Identify which cell holds the provided text, then report its (x, y) central coordinate. 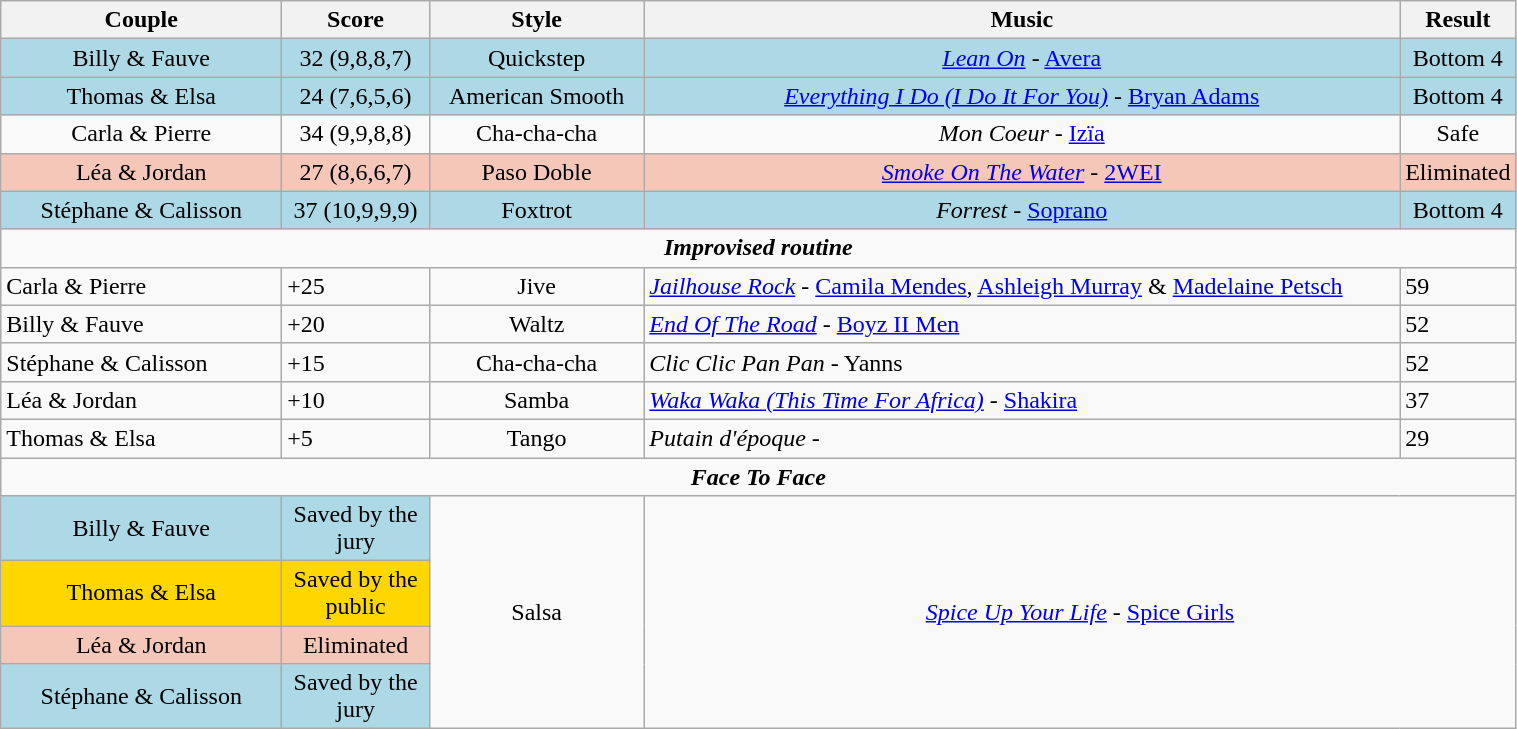
Samba (536, 400)
Foxtrot (536, 210)
+15 (356, 362)
Spice Up Your Life - Spice Girls (1080, 612)
Waltz (536, 324)
Salsa (536, 612)
Quickstep (536, 58)
Improvised routine (758, 248)
37 (10,9,9,9) (356, 210)
59 (1458, 286)
Mon Coeur - Izïa (1022, 134)
29 (1458, 438)
Safe (1458, 134)
Forrest - Soprano (1022, 210)
Putain d'époque - (1022, 438)
Tango (536, 438)
Style (536, 20)
Face To Face (758, 477)
32 (9,8,8,7) (356, 58)
Lean On - Avera (1022, 58)
Jive (536, 286)
+10 (356, 400)
Score (356, 20)
Waka Waka (This Time For Africa) - Shakira (1022, 400)
American Smooth (536, 96)
+25 (356, 286)
End Of The Road - Boyz II Men (1022, 324)
37 (1458, 400)
Music (1022, 20)
34 (9,9,8,8) (356, 134)
Saved by the public (356, 594)
Everything I Do (I Do It For You) - Bryan Adams (1022, 96)
Result (1458, 20)
+20 (356, 324)
Jailhouse Rock - Camila Mendes, Ashleigh Murray & Madelaine Petsch (1022, 286)
Smoke On The Water - 2WEI (1022, 172)
24 (7,6,5,6) (356, 96)
+5 (356, 438)
27 (8,6,6,7) (356, 172)
Clic Clic Pan Pan - Yanns (1022, 362)
Paso Doble (536, 172)
Couple (142, 20)
